Locate the cell with the specified text and output its [X, Y] center coordinate. 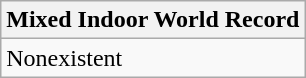
Mixed Indoor World Record [153, 20]
Nonexistent [153, 58]
